Provide the (X, Y) coordinate of the cell's center where the given text is located.  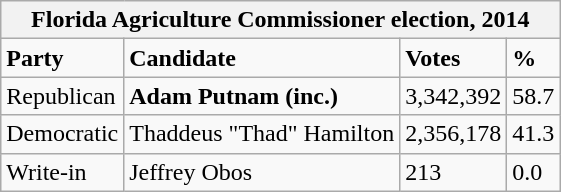
41.3 (534, 134)
3,342,392 (454, 96)
Democratic (62, 134)
Florida Agriculture Commissioner election, 2014 (280, 20)
213 (454, 172)
2,356,178 (454, 134)
Adam Putnam (inc.) (262, 96)
Write-in (62, 172)
0.0 (534, 172)
Jeffrey Obos (262, 172)
Candidate (262, 58)
Thaddeus "Thad" Hamilton (262, 134)
Votes (454, 58)
Party (62, 58)
% (534, 58)
58.7 (534, 96)
Republican (62, 96)
